Search for the cell housing the specified text and yield its (X, Y) center coordinate. 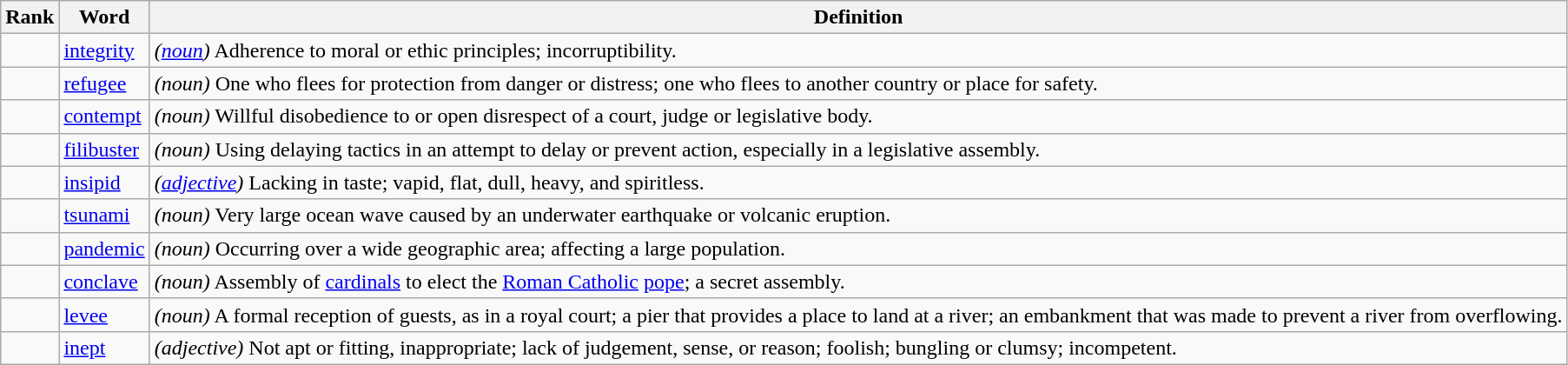
(noun) Adherence to moral or ethic principles; incorruptibility. (858, 50)
refugee (104, 83)
Rank (30, 17)
conclave (104, 282)
(noun) Very large ocean wave caused by an underwater earthquake or volcanic eruption. (858, 216)
levee (104, 315)
Definition (858, 17)
(noun) One who flees for protection from danger or distress; one who flees to another country or place for safety. (858, 83)
(noun) Assembly of cardinals to elect the Roman Catholic pope; a secret assembly. (858, 282)
(adjective) Lacking in taste; vapid, flat, dull, heavy, and spiritless. (858, 182)
inept (104, 348)
tsunami (104, 216)
(adjective) Not apt or fitting, inappropriate; lack of judgement, sense, or reason; foolish; bungling or clumsy; incompetent. (858, 348)
integrity (104, 50)
Word (104, 17)
pandemic (104, 249)
(noun) Willful disobedience to or open disrespect of a court, judge or legislative body. (858, 116)
insipid (104, 182)
(noun) Using delaying tactics in an attempt to delay or prevent action, especially in a legislative assembly. (858, 149)
(noun) Occurring over a wide geographic area; affecting a large population. (858, 249)
filibuster (104, 149)
contempt (104, 116)
